Extract the (X, Y) coordinate from the center of the cell holding the provided text.  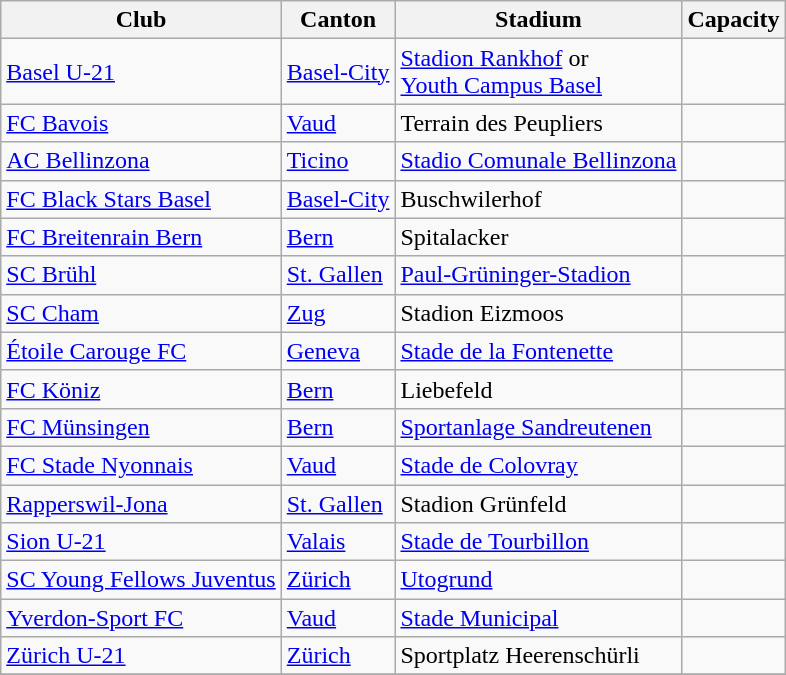
Basel U-21 (141, 72)
AC Bellinzona (141, 161)
Spitalacker (538, 237)
Utogrund (538, 580)
Stadion Eizmoos (538, 313)
Club (141, 20)
Canton (338, 20)
Geneva (338, 351)
SC Cham (141, 313)
SC Brühl (141, 275)
Zug (338, 313)
Stade de la Fontenette (538, 351)
Stadio Comunale Bellinzona (538, 161)
FC Münsingen (141, 427)
FC Bavois (141, 123)
Stadion Rankhof orYouth Campus Basel (538, 72)
SC Young Fellows Juventus (141, 580)
Capacity (734, 20)
Paul-Grüninger-Stadion (538, 275)
Yverdon-Sport FC (141, 618)
Valais (338, 542)
Sportanlage Sandreutenen (538, 427)
Ticino (338, 161)
Sportplatz Heerenschürli (538, 656)
FC Köniz (141, 389)
Stade de Colovray (538, 465)
Buschwilerhof (538, 199)
FC Stade Nyonnais (141, 465)
Zürich U-21 (141, 656)
Stadion Grünfeld (538, 503)
Terrain des Peupliers (538, 123)
Liebefeld (538, 389)
Stade Municipal (538, 618)
Stade de Tourbillon (538, 542)
FC Breitenrain Bern (141, 237)
Sion U-21 (141, 542)
Rapperswil-Jona (141, 503)
FC Black Stars Basel (141, 199)
Étoile Carouge FC (141, 351)
Stadium (538, 20)
